Return [X, Y] of the center of cell containing provided text 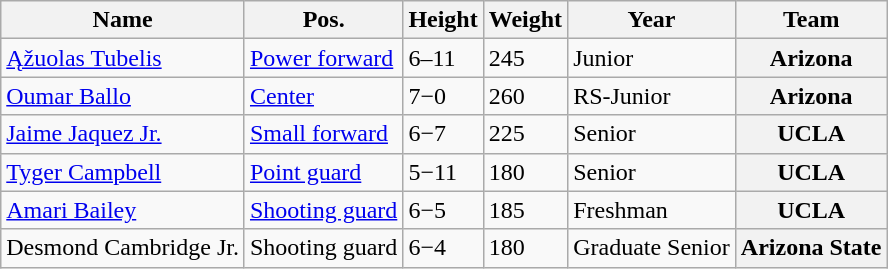
185 [525, 210]
Team [811, 20]
Year [652, 20]
Weight [525, 20]
Center [323, 96]
Oumar Ballo [123, 96]
Pos. [323, 20]
6−4 [443, 248]
Point guard [323, 172]
RS-Junior [652, 96]
245 [525, 58]
Jaime Jaquez Jr. [123, 134]
6−7 [443, 134]
7−0 [443, 96]
Small forward [323, 134]
Arizona State [811, 248]
260 [525, 96]
Junior [652, 58]
Ąžuolas Tubelis [123, 58]
Graduate Senior [652, 248]
225 [525, 134]
Power forward [323, 58]
6–11 [443, 58]
5−11 [443, 172]
Height [443, 20]
Name [123, 20]
6−5 [443, 210]
Desmond Cambridge Jr. [123, 248]
Freshman [652, 210]
Tyger Campbell [123, 172]
Amari Bailey [123, 210]
